Scan for the cell matching the given text and deliver its (X, Y) coordinate at center. 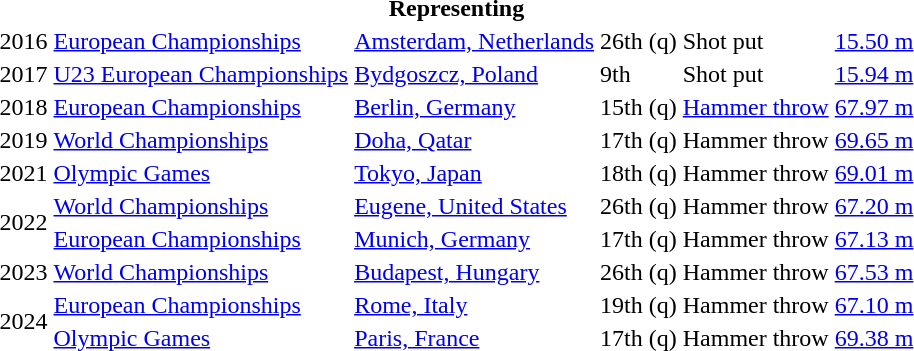
19th (q) (639, 305)
Rome, Italy (474, 305)
Berlin, Germany (474, 107)
Tokyo, Japan (474, 173)
Bydgoszcz, Poland (474, 74)
15th (q) (639, 107)
Doha, Qatar (474, 140)
18th (q) (639, 173)
Olympic Games (201, 173)
Eugene, United States (474, 206)
Amsterdam, Netherlands (474, 41)
9th (639, 74)
Munich, Germany (474, 239)
Budapest, Hungary (474, 272)
U23 European Championships (201, 74)
